Capture the cell that displays the provided text and extract its [X, Y] central coordinate. 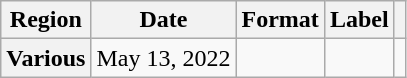
Format [280, 20]
Various [46, 58]
Region [46, 20]
May 13, 2022 [164, 58]
Label [359, 20]
Date [164, 20]
